Capture the cell that displays the provided text and extract its (X, Y) central coordinate. 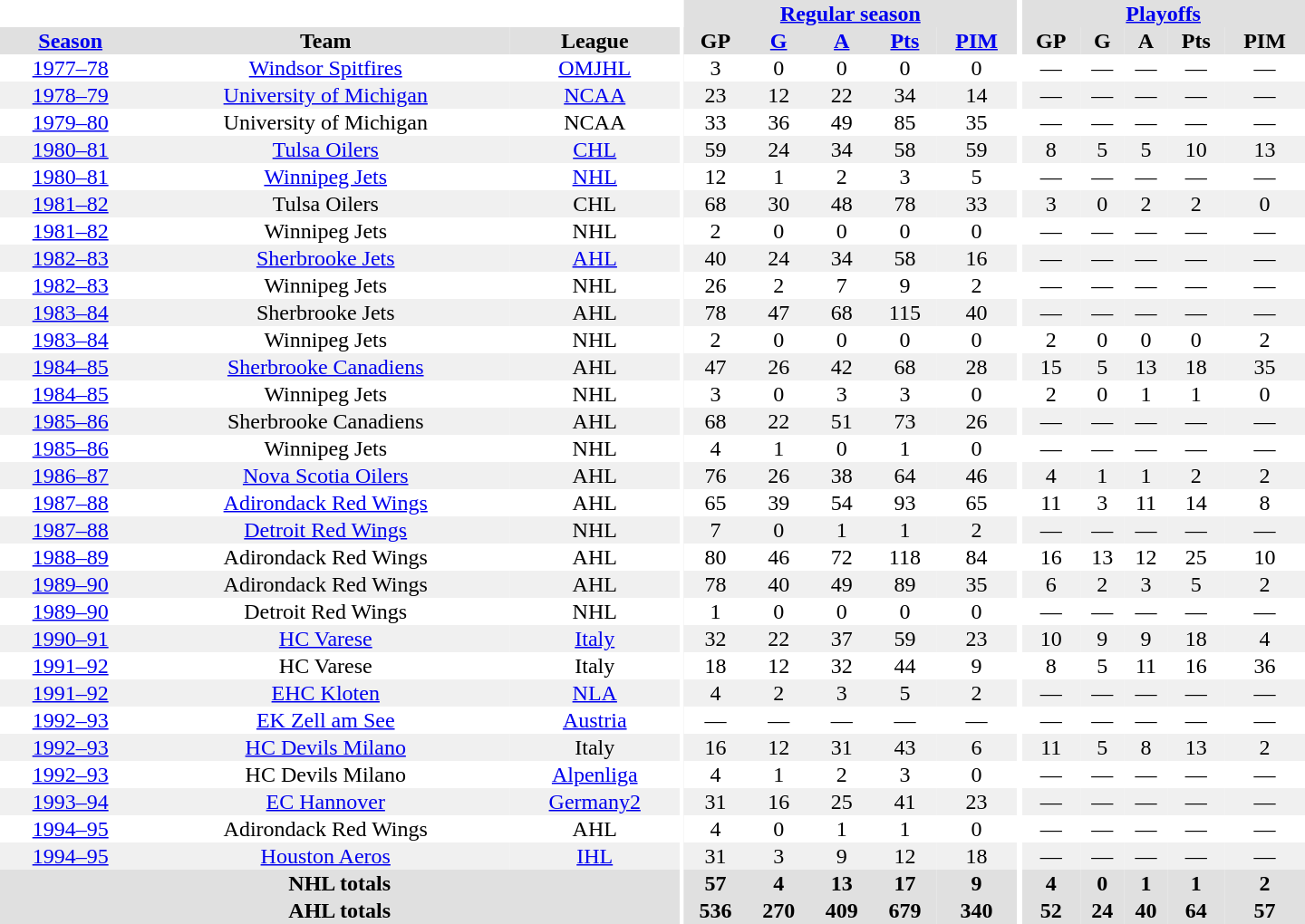
NHL totals (339, 883)
1977–78 (71, 68)
85 (905, 122)
340 (977, 910)
Germany2 (594, 802)
118 (905, 557)
270 (778, 910)
EK Zell am See (325, 720)
Playoffs (1164, 14)
84 (977, 557)
409 (842, 910)
Nova Scotia Oilers (325, 476)
89 (905, 584)
44 (905, 666)
48 (842, 204)
Regular season (850, 14)
93 (905, 503)
Houston Aeros (325, 856)
15 (1051, 367)
Team (325, 41)
17 (905, 883)
IHL (594, 856)
39 (778, 503)
72 (842, 557)
73 (905, 421)
115 (905, 313)
NLA (594, 693)
Windsor Spitfires (325, 68)
54 (842, 503)
76 (716, 476)
Season (71, 41)
42 (842, 367)
41 (905, 802)
30 (778, 204)
1979–80 (71, 122)
1988–89 (71, 557)
679 (905, 910)
Alpenliga (594, 775)
80 (716, 557)
536 (716, 910)
28 (977, 367)
OMJHL (594, 68)
1978–79 (71, 95)
Austria (594, 720)
52 (1051, 910)
1986–87 (71, 476)
AHL totals (339, 910)
EHC Kloten (325, 693)
1990–91 (71, 639)
EC Hannover (325, 802)
43 (905, 747)
37 (842, 639)
1993–94 (71, 802)
League (594, 41)
38 (842, 476)
51 (842, 421)
